Search for the cell housing the specified text and yield its (X, Y) center coordinate. 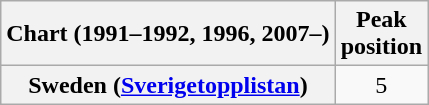
Peakposition (381, 34)
Sweden (Sverigetopplistan) (168, 85)
5 (381, 85)
Chart (1991–1992, 1996, 2007–) (168, 34)
